For the text-containing cell, return its midpoint in (X, Y) coordinate format. 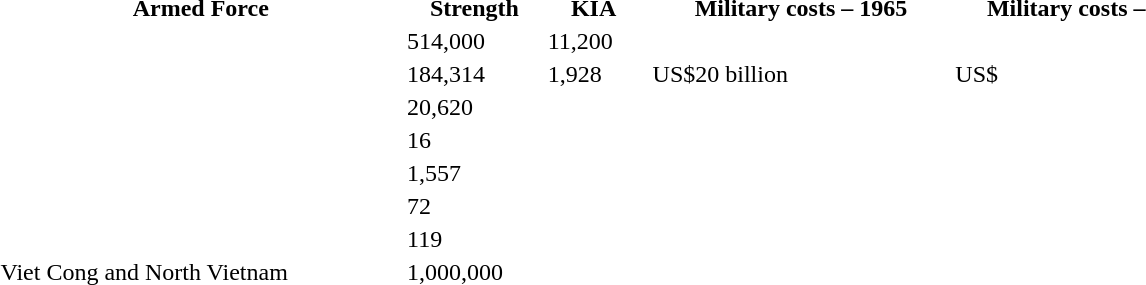
1,557 (475, 173)
US$20 billion (801, 74)
1,928 (594, 74)
20,620 (475, 107)
514,000 (475, 41)
184,314 (475, 74)
119 (475, 239)
72 (475, 206)
11,200 (594, 41)
16 (475, 140)
